Find where the given text appears and provide that cell's center as [X, Y] coordinate. 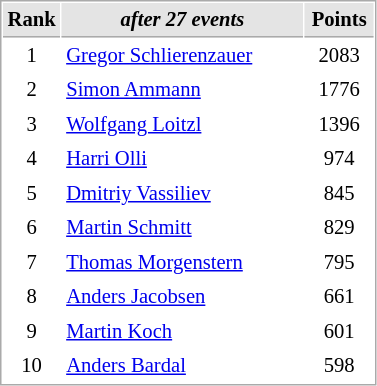
8 [32, 296]
10 [32, 366]
Rank [32, 20]
845 [340, 194]
601 [340, 332]
7 [32, 262]
after 27 events [183, 20]
829 [340, 228]
2 [32, 90]
974 [340, 158]
Wolfgang Loitzl [183, 124]
598 [340, 366]
1 [32, 56]
1396 [340, 124]
Martin Koch [183, 332]
Anders Bardal [183, 366]
2083 [340, 56]
Gregor Schlierenzauer [183, 56]
9 [32, 332]
Harri Olli [183, 158]
6 [32, 228]
661 [340, 296]
Thomas Morgenstern [183, 262]
795 [340, 262]
Anders Jacobsen [183, 296]
Simon Ammann [183, 90]
5 [32, 194]
1776 [340, 90]
Points [340, 20]
Dmitriy Vassiliev [183, 194]
Martin Schmitt [183, 228]
4 [32, 158]
3 [32, 124]
